Pinpoint the cell where the given text exists, returning its [X, Y] midpoint coordinate. 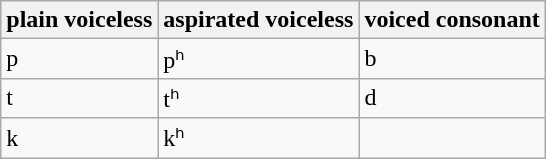
t [80, 98]
kʰ [258, 138]
b [452, 59]
p [80, 59]
d [452, 98]
tʰ [258, 98]
pʰ [258, 59]
k [80, 138]
voiced consonant [452, 20]
plain voiceless [80, 20]
aspirated voiceless [258, 20]
